Scan for the cell matching the given text and deliver its [x, y] coordinate at center. 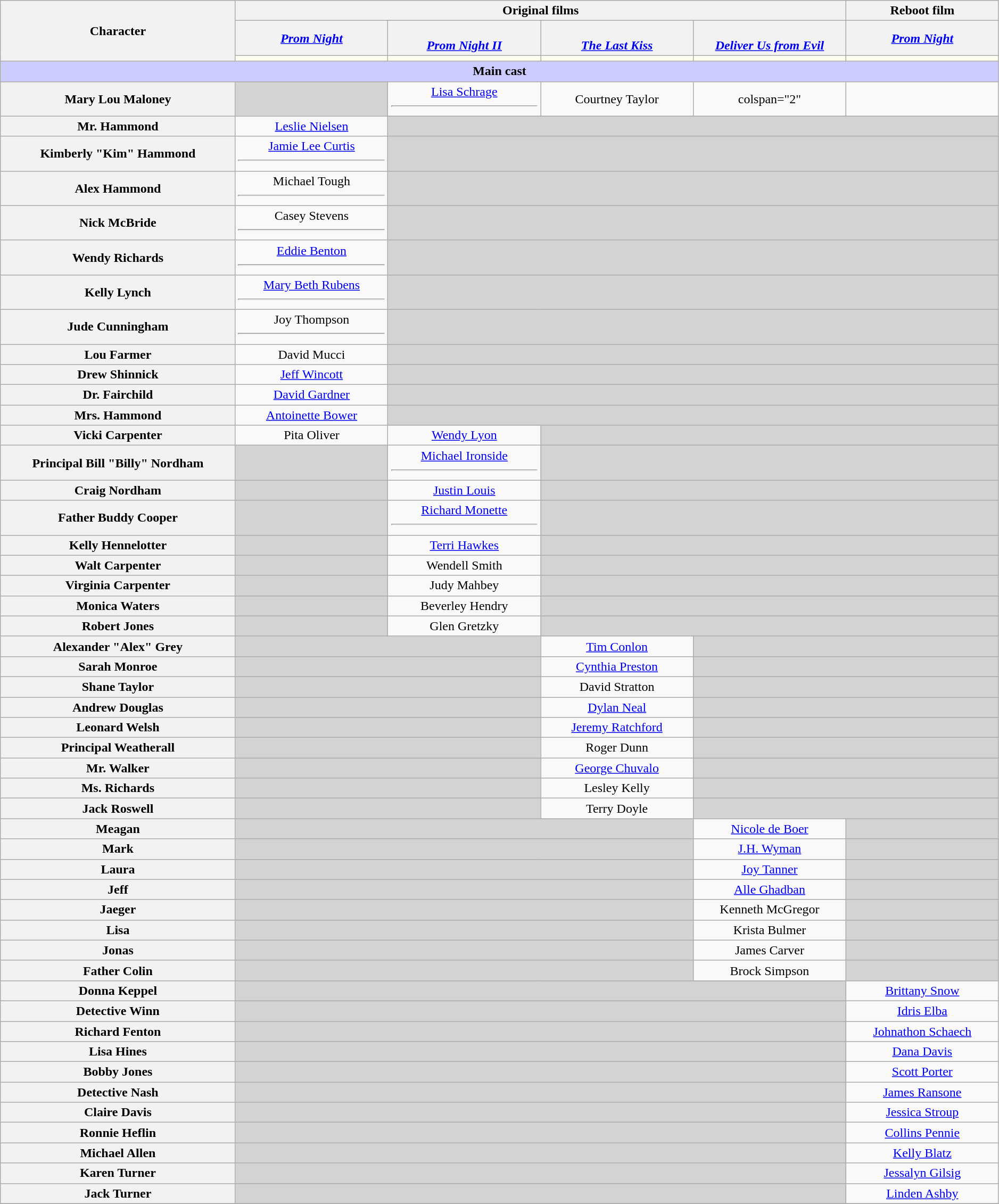
Judy Mahbey [464, 585]
Jeff Wincott [312, 375]
Alex Hammond [118, 188]
Krista Bulmer [770, 930]
Jeff [118, 889]
James Ransone [922, 1092]
Richard Monette [464, 517]
Kelly Hennelotter [118, 545]
Jessica Stroup [922, 1112]
Scott Porter [922, 1072]
Ms. Richards [118, 788]
Michael Ironside [464, 463]
Jonas [118, 950]
Claire Davis [118, 1112]
Donna Keppel [118, 991]
Mr. Walker [118, 768]
Kimberly "Kim" Hammond [118, 153]
Detective Winn [118, 1011]
Tim Conlon [617, 646]
Cynthia Preston [617, 666]
Lou Farmer [118, 354]
Joy Tanner [770, 869]
Johnathon Schaech [922, 1031]
Jessalyn Gilsig [922, 1173]
Eddie Benton [312, 258]
Kelly Blatz [922, 1153]
Character [118, 31]
Jaeger [118, 910]
George Chuvalo [617, 768]
Mary Lou Maloney [118, 99]
Mary Beth Rubens [312, 292]
Brittany Snow [922, 991]
Walt Carpenter [118, 565]
Kenneth McGregor [770, 910]
Prom Night II [464, 38]
Antoinette Bower [312, 415]
Lisa Hines [118, 1052]
Glen Gretzky [464, 626]
Father Buddy Cooper [118, 517]
Ronnie Heflin [118, 1133]
Wendy Richards [118, 258]
Drew Shinnick [118, 375]
Robert Jones [118, 626]
Lisa Schrage [464, 99]
Principal Bill "Billy" Nordham [118, 463]
Alexander "Alex" Grey [118, 646]
Michael Tough [312, 188]
Sarah Monroe [118, 666]
Mrs. Hammond [118, 415]
Reboot film [922, 11]
Bobby Jones [118, 1072]
Virginia Carpenter [118, 585]
David Gardner [312, 395]
Collins Pennie [922, 1133]
David Mucci [312, 354]
Detective Nash [118, 1092]
Casey Stevens [312, 222]
Leslie Nielsen [312, 126]
Jude Cunningham [118, 327]
Nick McBride [118, 222]
Wendell Smith [464, 565]
Pita Oliver [312, 435]
Richard Fenton [118, 1031]
Mark [118, 849]
Jamie Lee Curtis [312, 153]
Terri Hawkes [464, 545]
Leonard Welsh [118, 728]
Brock Simpson [770, 970]
Beverley Hendry [464, 606]
Lisa [118, 930]
Vicki Carpenter [118, 435]
Michael Allen [118, 1153]
Alle Ghadban [770, 889]
Courtney Taylor [617, 99]
Lesley Kelly [617, 788]
The Last Kiss [617, 38]
Roger Dunn [617, 748]
Laura [118, 869]
Deliver Us from Evil [770, 38]
Joy Thompson [312, 327]
Idris Elba [922, 1011]
David Stratton [617, 687]
Original films [541, 11]
Craig Nordham [118, 490]
Main cast [500, 71]
Jack Turner [118, 1193]
Principal Weatherall [118, 748]
Karen Turner [118, 1173]
Dylan Neal [617, 707]
Terry Doyle [617, 809]
Shane Taylor [118, 687]
Justin Louis [464, 490]
Mr. Hammond [118, 126]
Andrew Douglas [118, 707]
Meagan [118, 829]
J.H. Wyman [770, 849]
Dr. Fairchild [118, 395]
Monica Waters [118, 606]
Linden Ashby [922, 1193]
Nicole de Boer [770, 829]
Wendy Lyon [464, 435]
Father Colin [118, 970]
Dana Davis [922, 1052]
Kelly Lynch [118, 292]
Jack Roswell [118, 809]
James Carver [770, 950]
Jeremy Ratchford [617, 728]
colspan="2" [770, 99]
